Return (X, Y) of the center of cell containing provided text 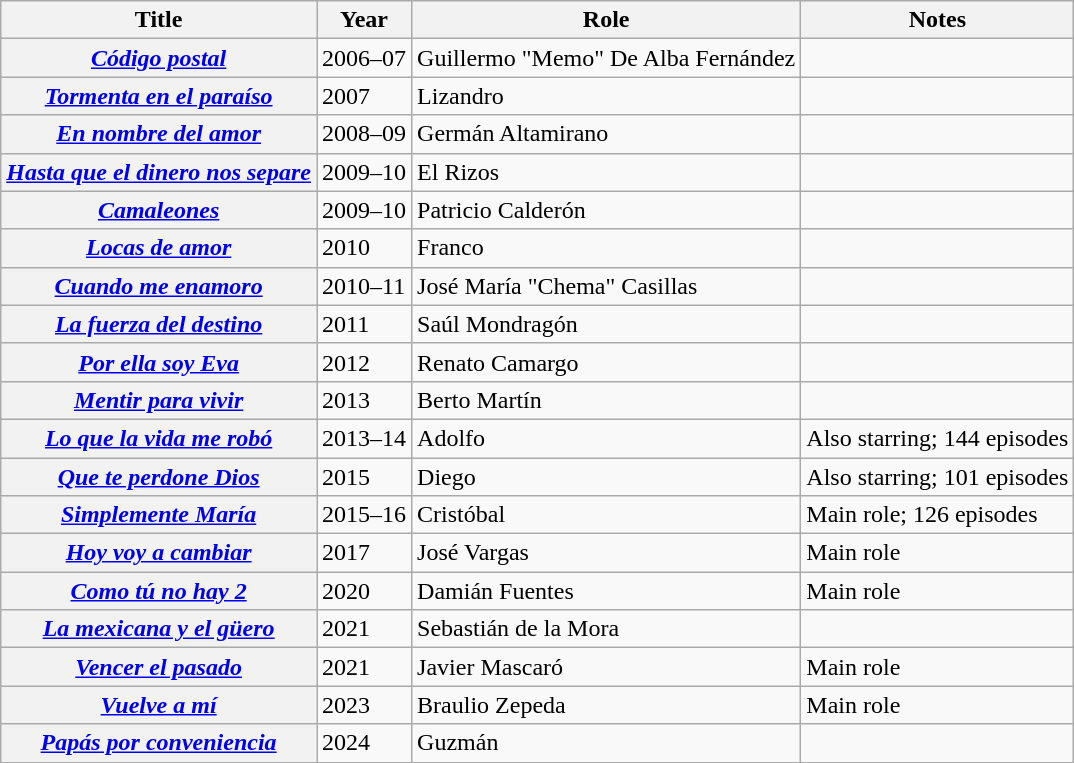
2007 (364, 96)
Camaleones (159, 210)
Year (364, 20)
2010–11 (364, 286)
La fuerza del destino (159, 324)
Germán Altamirano (606, 134)
Por ella soy Eva (159, 362)
2013 (364, 400)
Vuelve a mí (159, 705)
Berto Martín (606, 400)
Hasta que el dinero nos separe (159, 172)
2006–07 (364, 58)
Also starring; 144 episodes (938, 438)
Main role; 126 episodes (938, 515)
2023 (364, 705)
Renato Camargo (606, 362)
José María "Chema" Casillas (606, 286)
Que te perdone Dios (159, 477)
Adolfo (606, 438)
Guillermo "Memo" De Alba Fernández (606, 58)
Cristóbal (606, 515)
2020 (364, 591)
2010 (364, 248)
Title (159, 20)
2015 (364, 477)
José Vargas (606, 553)
Diego (606, 477)
Also starring; 101 episodes (938, 477)
Franco (606, 248)
Mentir para vivir (159, 400)
Braulio Zepeda (606, 705)
Damián Fuentes (606, 591)
2011 (364, 324)
Papás por conveniencia (159, 743)
2024 (364, 743)
Sebastián de la Mora (606, 629)
2008–09 (364, 134)
Vencer el pasado (159, 667)
La mexicana y el güero (159, 629)
Locas de amor (159, 248)
Role (606, 20)
Simplemente María (159, 515)
Tormenta en el paraíso (159, 96)
En nombre del amor (159, 134)
Notes (938, 20)
Como tú no hay 2 (159, 591)
Guzmán (606, 743)
El Rizos (606, 172)
2013–14 (364, 438)
Lo que la vida me robó (159, 438)
2012 (364, 362)
Código postal (159, 58)
Saúl Mondragón (606, 324)
Javier Mascaró (606, 667)
Patricio Calderón (606, 210)
2015–16 (364, 515)
Lizandro (606, 96)
2017 (364, 553)
Cuando me enamoro (159, 286)
Hoy voy a cambiar (159, 553)
